Search for the cell housing the specified text and yield its [X, Y] center coordinate. 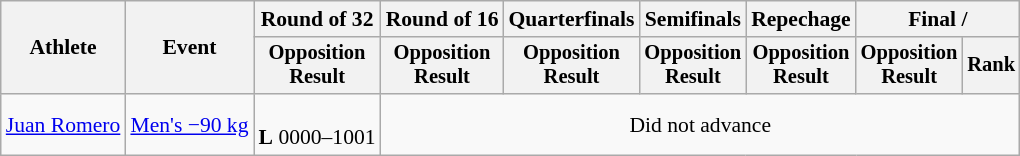
Final / [938, 19]
L 0000–1001 [318, 124]
Rank [991, 66]
Repechage [801, 19]
Event [189, 48]
Athlete [64, 48]
Round of 32 [318, 19]
Quarterfinals [571, 19]
Semifinals [694, 19]
Round of 16 [442, 19]
Did not advance [700, 124]
Men's −90 kg [189, 124]
Juan Romero [64, 124]
